Pinpoint the cell where the given text exists, returning its [x, y] midpoint coordinate. 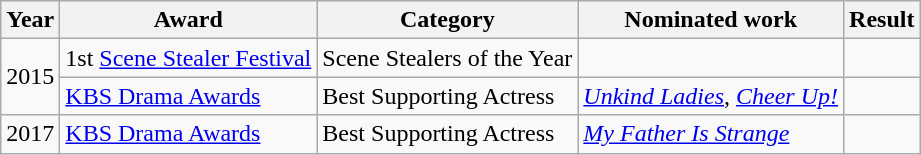
Result [882, 20]
2015 [30, 77]
1st Scene Stealer Festival [188, 58]
Category [448, 20]
Nominated work [711, 20]
2017 [30, 134]
My Father Is Strange [711, 134]
Unkind Ladies, Cheer Up! [711, 96]
Year [30, 20]
Award [188, 20]
Scene Stealers of the Year [448, 58]
